Return the [X, Y] coordinate for the center point of the cell that contains the specified text.  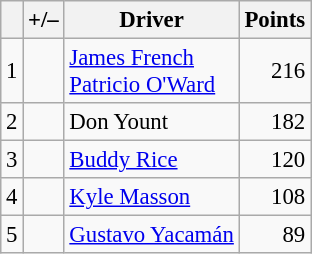
James French Patricio O'Ward [152, 72]
120 [274, 160]
Kyle Masson [152, 197]
216 [274, 72]
2 [12, 122]
Gustavo Yacamán [152, 235]
Points [274, 20]
89 [274, 235]
Buddy Rice [152, 160]
3 [12, 160]
4 [12, 197]
1 [12, 72]
Driver [152, 20]
108 [274, 197]
182 [274, 122]
5 [12, 235]
Don Yount [152, 122]
+/– [44, 20]
